Scan for the cell matching the given text and deliver its [x, y] coordinate at center. 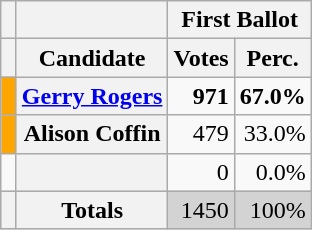
Candidate [92, 58]
0 [201, 172]
67.0% [272, 96]
Gerry Rogers [92, 96]
100% [272, 210]
1450 [201, 210]
Perc. [272, 58]
Alison Coffin [92, 134]
971 [201, 96]
Votes [201, 58]
0.0% [272, 172]
First Ballot [240, 20]
479 [201, 134]
Totals [92, 210]
33.0% [272, 134]
